Search for the cell housing the specified text and yield its (x, y) center coordinate. 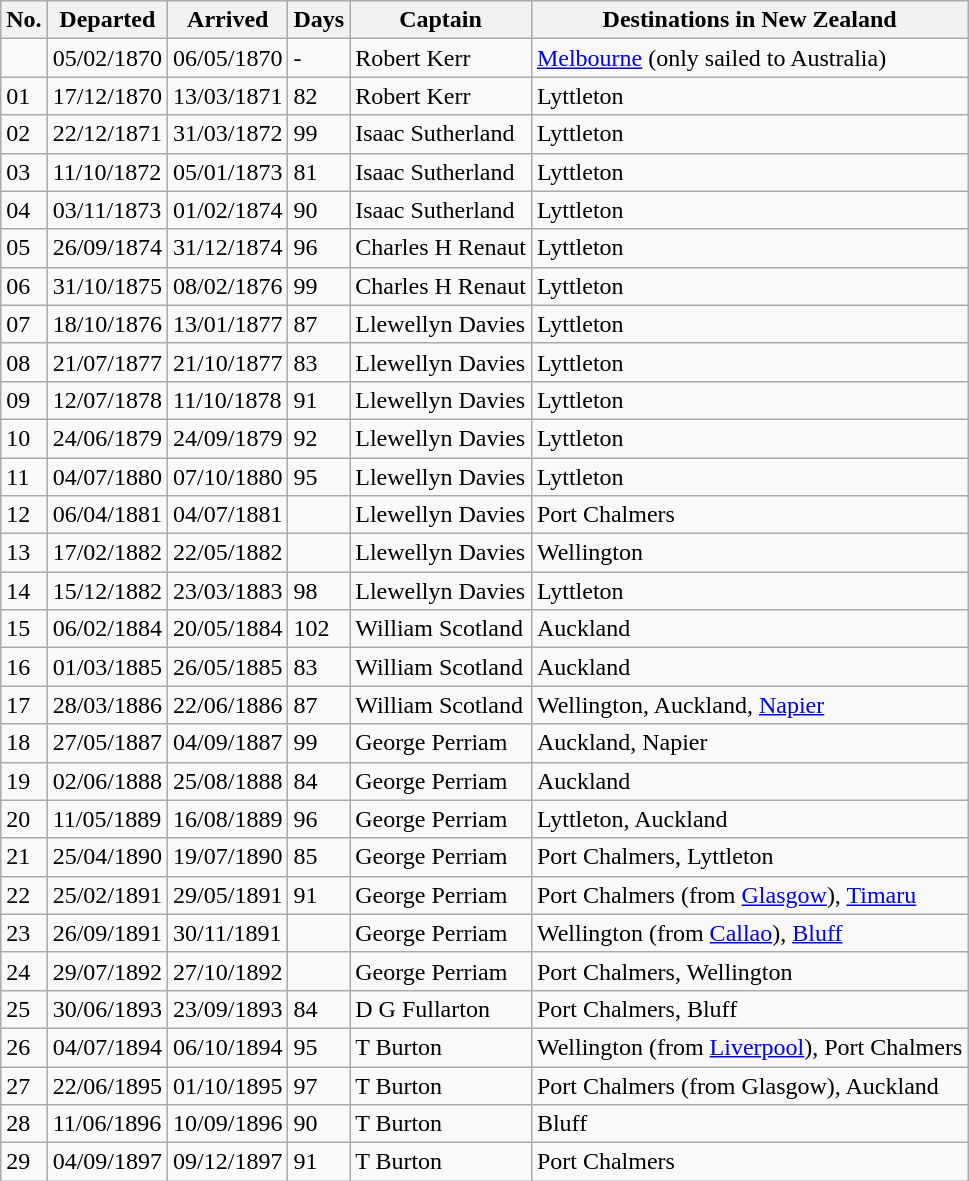
26/05/1885 (228, 667)
22/05/1882 (228, 553)
23/03/1883 (228, 591)
85 (319, 857)
13/03/1871 (228, 96)
17 (24, 705)
11/05/1889 (107, 819)
29 (24, 1162)
03 (24, 172)
05/01/1873 (228, 172)
Wellington (from Callao), Bluff (749, 933)
03/11/1873 (107, 210)
25 (24, 1009)
11 (24, 477)
01/10/1895 (228, 1085)
Melbourne (only sailed to Australia) (749, 58)
23 (24, 933)
28/03/1886 (107, 705)
06/10/1894 (228, 1047)
98 (319, 591)
10 (24, 438)
Port Chalmers (from Glasgow), Timaru (749, 895)
25/02/1891 (107, 895)
16/08/1889 (228, 819)
81 (319, 172)
- (319, 58)
01 (24, 96)
26/09/1891 (107, 933)
31/12/1874 (228, 248)
20/05/1884 (228, 629)
102 (319, 629)
09 (24, 400)
09/12/1897 (228, 1162)
28 (24, 1124)
26 (24, 1047)
04/07/1894 (107, 1047)
04/07/1881 (228, 515)
12 (24, 515)
Port Chalmers (from Glasgow), Auckland (749, 1085)
29/05/1891 (228, 895)
04 (24, 210)
Days (319, 20)
15/12/1882 (107, 591)
27 (24, 1085)
Wellington (from Liverpool), Port Chalmers (749, 1047)
11/10/1878 (228, 400)
27/05/1887 (107, 743)
10/09/1896 (228, 1124)
08 (24, 362)
06/05/1870 (228, 58)
05 (24, 248)
24/06/1879 (107, 438)
19 (24, 781)
06/02/1884 (107, 629)
Port Chalmers, Wellington (749, 971)
07 (24, 324)
11/10/1872 (107, 172)
02 (24, 134)
Arrived (228, 20)
97 (319, 1085)
04/09/1887 (228, 743)
24 (24, 971)
Lyttleton, Auckland (749, 819)
18 (24, 743)
18/10/1876 (107, 324)
29/07/1892 (107, 971)
Wellington (749, 553)
Port Chalmers, Bluff (749, 1009)
06 (24, 286)
D G Fullarton (441, 1009)
17/02/1882 (107, 553)
13/01/1877 (228, 324)
30/06/1893 (107, 1009)
02/06/1888 (107, 781)
11/06/1896 (107, 1124)
21 (24, 857)
92 (319, 438)
17/12/1870 (107, 96)
19/07/1890 (228, 857)
22/12/1871 (107, 134)
22/06/1886 (228, 705)
82 (319, 96)
13 (24, 553)
23/09/1893 (228, 1009)
12/07/1878 (107, 400)
21/10/1877 (228, 362)
01/02/1874 (228, 210)
05/02/1870 (107, 58)
31/10/1875 (107, 286)
27/10/1892 (228, 971)
04/07/1880 (107, 477)
26/09/1874 (107, 248)
20 (24, 819)
14 (24, 591)
Bluff (749, 1124)
Port Chalmers, Lyttleton (749, 857)
08/02/1876 (228, 286)
25/04/1890 (107, 857)
04/09/1897 (107, 1162)
22 (24, 895)
15 (24, 629)
06/04/1881 (107, 515)
16 (24, 667)
25/08/1888 (228, 781)
Captain (441, 20)
31/03/1872 (228, 134)
30/11/1891 (228, 933)
Auckland, Napier (749, 743)
Departed (107, 20)
Destinations in New Zealand (749, 20)
21/07/1877 (107, 362)
24/09/1879 (228, 438)
07/10/1880 (228, 477)
Wellington, Auckland, Napier (749, 705)
01/03/1885 (107, 667)
No. (24, 20)
22/06/1895 (107, 1085)
